Return the [X, Y] coordinate for the center point of the cell that contains the specified text.  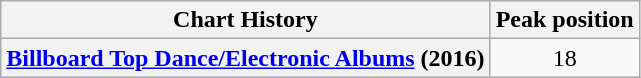
Peak position [564, 20]
18 [564, 58]
Chart History [246, 20]
Billboard Top Dance/Electronic Albums (2016) [246, 58]
